Detect which cell encompasses the target text, then output its [X, Y] center coordinate. 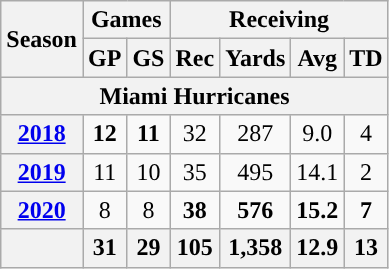
35 [195, 172]
13 [366, 248]
Receiving [279, 20]
12.9 [318, 248]
GS [148, 58]
4 [366, 134]
2019 [42, 172]
TD [366, 58]
Miami Hurricanes [194, 96]
Avg [318, 58]
GP [104, 58]
105 [195, 248]
576 [256, 210]
287 [256, 134]
2018 [42, 134]
1,358 [256, 248]
10 [148, 172]
29 [148, 248]
Yards [256, 58]
9.0 [318, 134]
12 [104, 134]
38 [195, 210]
Season [42, 39]
Rec [195, 58]
495 [256, 172]
31 [104, 248]
15.2 [318, 210]
7 [366, 210]
Games [126, 20]
14.1 [318, 172]
32 [195, 134]
2020 [42, 210]
2 [366, 172]
